Search for the cell housing the specified text and yield its [x, y] center coordinate. 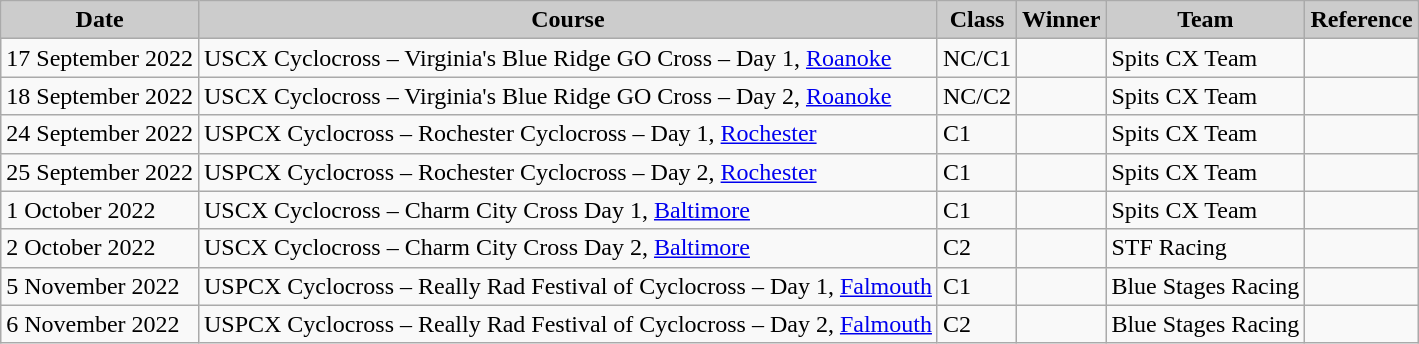
USCX Cyclocross – Virginia's Blue Ridge GO Cross – Day 1, Roanoke [568, 58]
NC/C2 [976, 96]
USPCX Cyclocross – Rochester Cyclocross – Day 1, Rochester [568, 134]
USCX Cyclocross – Charm City Cross Day 1, Baltimore [568, 210]
USCX Cyclocross – Charm City Cross Day 2, Baltimore [568, 248]
USPCX Cyclocross – Rochester Cyclocross – Day 2, Rochester [568, 172]
Date [100, 20]
USCX Cyclocross – Virginia's Blue Ridge GO Cross – Day 2, Roanoke [568, 96]
Course [568, 20]
2 October 2022 [100, 248]
1 October 2022 [100, 210]
18 September 2022 [100, 96]
Team [1206, 20]
USPCX Cyclocross – Really Rad Festival of Cyclocross – Day 2, Falmouth [568, 324]
Reference [1362, 20]
Winner [1062, 20]
USPCX Cyclocross – Really Rad Festival of Cyclocross – Day 1, Falmouth [568, 286]
5 November 2022 [100, 286]
Class [976, 20]
NC/C1 [976, 58]
24 September 2022 [100, 134]
6 November 2022 [100, 324]
17 September 2022 [100, 58]
25 September 2022 [100, 172]
STF Racing [1206, 248]
